Output the (x, y) coordinate of the center of the cell containing the given text.  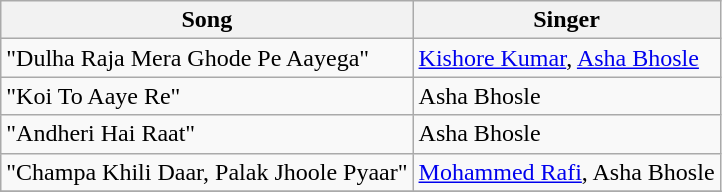
Singer (566, 20)
Mohammed Rafi, Asha Bhosle (566, 172)
Song (207, 20)
"Koi To Aaye Re" (207, 96)
"Andheri Hai Raat" (207, 134)
"Champa Khili Daar, Palak Jhoole Pyaar" (207, 172)
Kishore Kumar, Asha Bhosle (566, 58)
"Dulha Raja Mera Ghode Pe Aayega" (207, 58)
